Detect which cell encompasses the target text, then output its (X, Y) center coordinate. 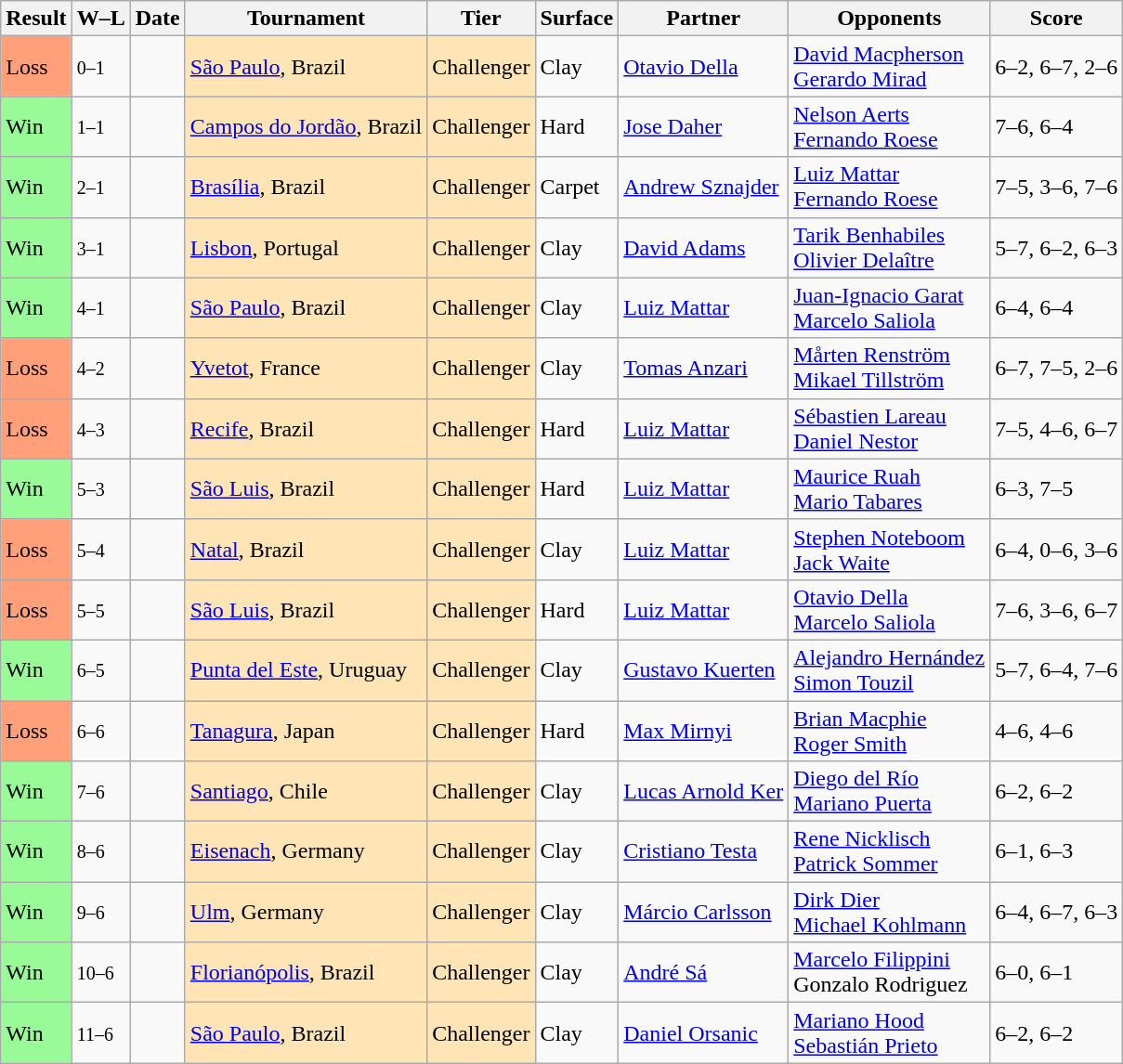
6–3, 7–5 (1057, 488)
Opponents (890, 19)
David Macpherson Gerardo Mirad (890, 67)
Carpet (577, 188)
Gustavo Kuerten (704, 670)
Partner (704, 19)
Otavio Della (704, 67)
2–1 (100, 188)
7–6 (100, 791)
Surface (577, 19)
Alejandro Hernández Simon Touzil (890, 670)
8–6 (100, 852)
Campos do Jordão, Brazil (306, 126)
5–5 (100, 609)
Tarik Benhabiles Olivier Delaître (890, 247)
Tier (481, 19)
W–L (100, 19)
4–2 (100, 368)
Max Mirnyi (704, 730)
Natal, Brazil (306, 550)
Mariano Hood Sebastián Prieto (890, 1032)
4–1 (100, 308)
Cristiano Testa (704, 852)
5–7, 6–2, 6–3 (1057, 247)
Lucas Arnold Ker (704, 791)
Florianópolis, Brazil (306, 973)
6–1, 6–3 (1057, 852)
10–6 (100, 973)
Brasília, Brazil (306, 188)
Marcelo Filippini Gonzalo Rodriguez (890, 973)
11–6 (100, 1032)
Dirk Dier Michael Kohlmann (890, 912)
Mårten Renström Mikael Tillström (890, 368)
4–3 (100, 429)
Jose Daher (704, 126)
7–5, 3–6, 7–6 (1057, 188)
Diego del Río Mariano Puerta (890, 791)
André Sá (704, 973)
Date (158, 19)
Recife, Brazil (306, 429)
Score (1057, 19)
Juan-Ignacio Garat Marcelo Saliola (890, 308)
5–4 (100, 550)
6–2, 6–7, 2–6 (1057, 67)
Rene Nicklisch Patrick Sommer (890, 852)
6–6 (100, 730)
4–6, 4–6 (1057, 730)
6–5 (100, 670)
6–0, 6–1 (1057, 973)
Stephen Noteboom Jack Waite (890, 550)
Yvetot, France (306, 368)
5–7, 6–4, 7–6 (1057, 670)
Eisenach, Germany (306, 852)
Lisbon, Portugal (306, 247)
6–7, 7–5, 2–6 (1057, 368)
5–3 (100, 488)
1–1 (100, 126)
0–1 (100, 67)
Brian Macphie Roger Smith (890, 730)
Punta del Este, Uruguay (306, 670)
Márcio Carlsson (704, 912)
7–6, 3–6, 6–7 (1057, 609)
Otavio Della Marcelo Saliola (890, 609)
Tanagura, Japan (306, 730)
Daniel Orsanic (704, 1032)
Sébastien Lareau Daniel Nestor (890, 429)
3–1 (100, 247)
Santiago, Chile (306, 791)
7–6, 6–4 (1057, 126)
Luiz Mattar Fernando Roese (890, 188)
Andrew Sznajder (704, 188)
Tomas Anzari (704, 368)
Tournament (306, 19)
9–6 (100, 912)
6–4, 0–6, 3–6 (1057, 550)
Maurice Ruah Mario Tabares (890, 488)
6–4, 6–4 (1057, 308)
Ulm, Germany (306, 912)
Nelson Aerts Fernando Roese (890, 126)
6–4, 6–7, 6–3 (1057, 912)
7–5, 4–6, 6–7 (1057, 429)
Result (36, 19)
David Adams (704, 247)
